Identify which cell holds the provided text, then report its (X, Y) central coordinate. 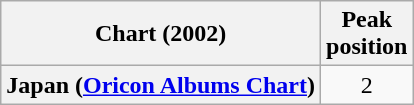
Chart (2002) (161, 34)
Peakposition (367, 34)
2 (367, 85)
Japan (Oricon Albums Chart) (161, 85)
